Determine the [X, Y] coordinate at the center of the cell enclosing the given text.  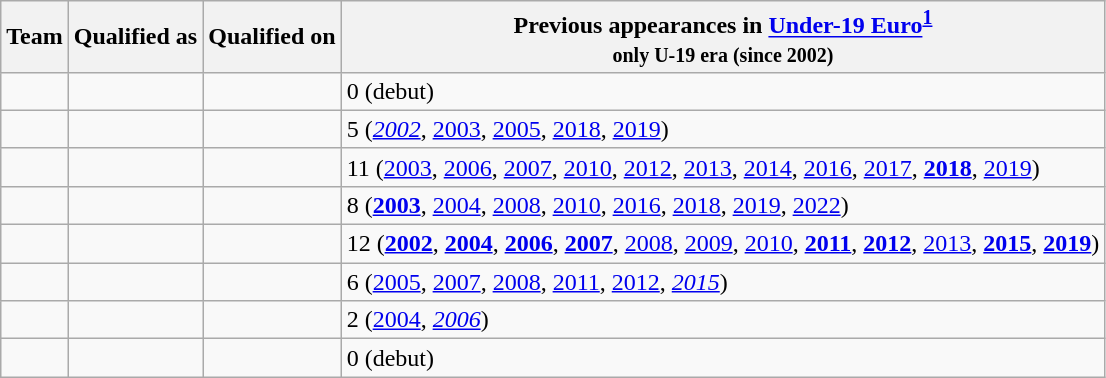
12 (2002, 2004, 2006, 2007, 2008, 2009, 2010, 2011, 2012, 2013, 2015, 2019) [723, 244]
8 (2003, 2004, 2008, 2010, 2016, 2018, 2019, 2022) [723, 205]
6 (2005, 2007, 2008, 2011, 2012, 2015) [723, 282]
Previous appearances in Under-19 Euro1only U-19 era (since 2002) [723, 37]
11 (2003, 2006, 2007, 2010, 2012, 2013, 2014, 2016, 2017, 2018, 2019) [723, 167]
Qualified as [135, 37]
Team [35, 37]
2 (2004, 2006) [723, 320]
Qualified on [272, 37]
5 (2002, 2003, 2005, 2018, 2019) [723, 129]
